Output the (x, y) coordinate of the center of the cell containing the given text.  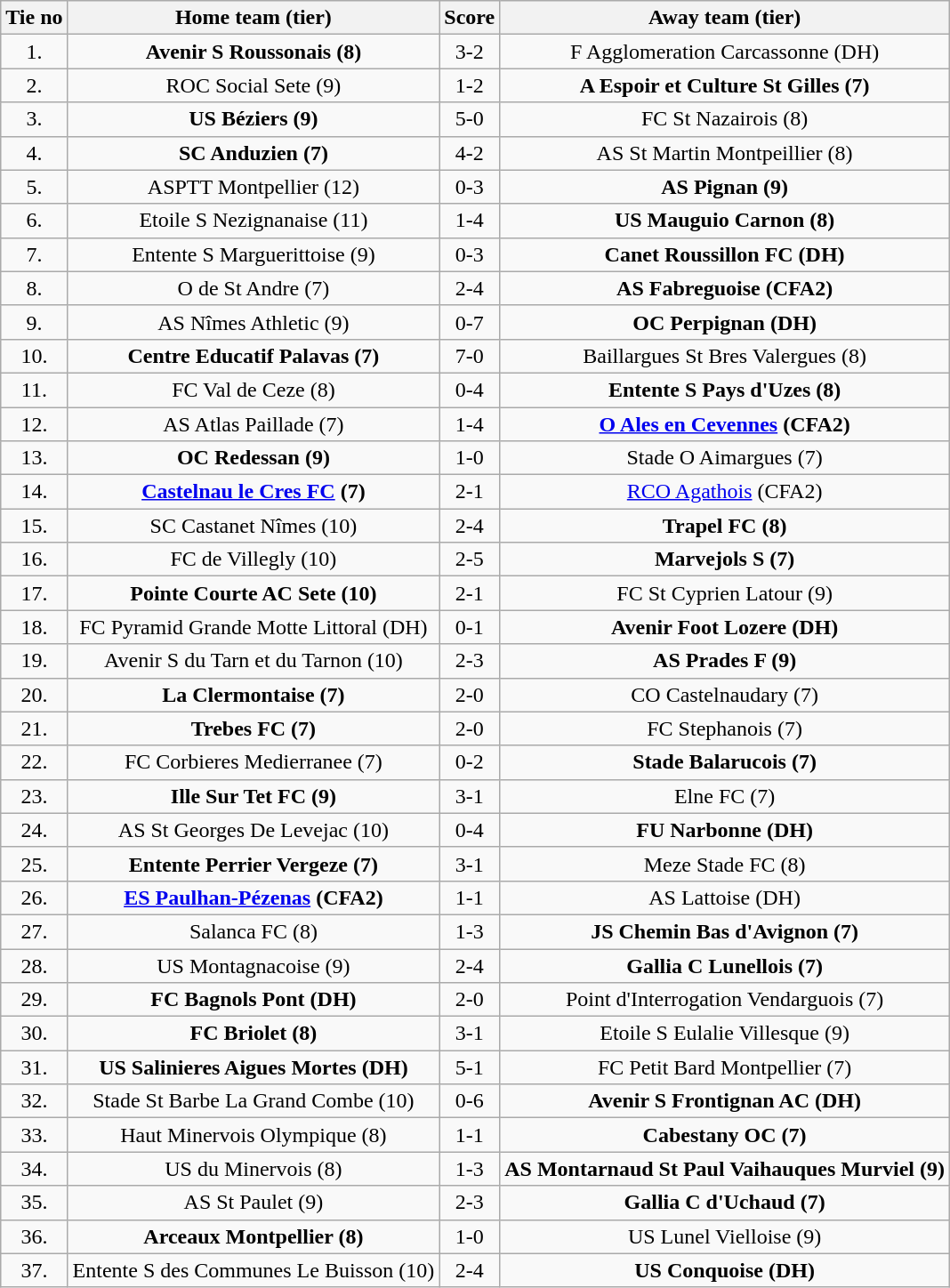
Cabestany OC (7) (725, 1135)
Point d'Interrogation Vendarguois (7) (725, 1000)
SC Castanet Nîmes (10) (254, 526)
US du Minervois (8) (254, 1169)
US Lunel Vielloise (9) (725, 1236)
23. (34, 796)
US Béziers (9) (254, 119)
5-1 (470, 1067)
32. (34, 1101)
0-1 (470, 627)
Baillargues St Bres Valergues (8) (725, 356)
6. (34, 221)
Stade St Barbe La Grand Combe (10) (254, 1101)
25. (34, 864)
AS Pignan (9) (725, 187)
US Conquoise (DH) (725, 1270)
AS Fabreguoise (CFA2) (725, 288)
Avenir S du Tarn et du Tarnon (10) (254, 661)
FC de Villegly (10) (254, 559)
12. (34, 424)
0-2 (470, 762)
7. (34, 254)
Centre Educatif Palavas (7) (254, 356)
Home team (tier) (254, 18)
US Mauguio Carnon (8) (725, 221)
11. (34, 390)
5-0 (470, 119)
10. (34, 356)
4-2 (470, 153)
14. (34, 492)
ASPTT Montpellier (12) (254, 187)
AS Atlas Paillade (7) (254, 424)
Avenir S Frontignan AC (DH) (725, 1101)
Haut Minervois Olympique (8) (254, 1135)
FC Stephanois (7) (725, 729)
FC Briolet (8) (254, 1034)
La Clermontaise (7) (254, 695)
2. (34, 85)
O Ales en Cevennes (CFA2) (725, 424)
FU Narbonne (DH) (725, 830)
37. (34, 1270)
US Montagnacoise (9) (254, 965)
33. (34, 1135)
AS St Paulet (9) (254, 1203)
13. (34, 458)
Marvejols S (7) (725, 559)
Trapel FC (8) (725, 526)
Trebes FC (7) (254, 729)
AS Prades F (9) (725, 661)
19. (34, 661)
FC Petit Bard Montpellier (7) (725, 1067)
22. (34, 762)
35. (34, 1203)
Entente Perrier Vergeze (7) (254, 864)
30. (34, 1034)
2-5 (470, 559)
24. (34, 830)
28. (34, 965)
15. (34, 526)
4. (34, 153)
OC Redessan (9) (254, 458)
Meze Stade FC (8) (725, 864)
0-6 (470, 1101)
Score (470, 18)
Pointe Courte AC Sete (10) (254, 593)
OC Perpignan (DH) (725, 322)
Away team (tier) (725, 18)
1. (34, 52)
0-7 (470, 322)
Avenir Foot Lozere (DH) (725, 627)
34. (34, 1169)
31. (34, 1067)
Ille Sur Tet FC (9) (254, 796)
ES Paulhan-Pézenas (CFA2) (254, 898)
FC St Cyprien Latour (9) (725, 593)
FC St Nazairois (8) (725, 119)
FC Bagnols Pont (DH) (254, 1000)
Gallia C Lunellois (7) (725, 965)
O de St Andre (7) (254, 288)
FC Val de Ceze (8) (254, 390)
AS Nîmes Athletic (9) (254, 322)
AS St Martin Montpeillier (8) (725, 153)
Tie no (34, 18)
Avenir S Roussonais (8) (254, 52)
ROC Social Sete (9) (254, 85)
1-2 (470, 85)
27. (34, 931)
Stade Balarucois (7) (725, 762)
AS St Georges De Levejac (10) (254, 830)
F Agglomeration Carcassonne (DH) (725, 52)
3-2 (470, 52)
FC Corbieres Medierranee (7) (254, 762)
20. (34, 695)
FC Pyramid Grande Motte Littoral (DH) (254, 627)
9. (34, 322)
8. (34, 288)
US Salinieres Aigues Mortes (DH) (254, 1067)
AS Montarnaud St Paul Vaihauques Murviel (9) (725, 1169)
3. (34, 119)
17. (34, 593)
Stade O Aimargues (7) (725, 458)
SC Anduzien (7) (254, 153)
Arceaux Montpellier (8) (254, 1236)
Etoile S Nezignanaise (11) (254, 221)
26. (34, 898)
36. (34, 1236)
CO Castelnaudary (7) (725, 695)
18. (34, 627)
JS Chemin Bas d'Avignon (7) (725, 931)
Etoile S Eulalie Villesque (9) (725, 1034)
Salanca FC (8) (254, 931)
Elne FC (7) (725, 796)
Entente S Marguerittoise (9) (254, 254)
Canet Roussillon FC (DH) (725, 254)
29. (34, 1000)
21. (34, 729)
Gallia C d'Uchaud (7) (725, 1203)
AS Lattoise (DH) (725, 898)
A Espoir et Culture St Gilles (7) (725, 85)
7-0 (470, 356)
Castelnau le Cres FC (7) (254, 492)
Entente S Pays d'Uzes (8) (725, 390)
RCO Agathois (CFA2) (725, 492)
16. (34, 559)
5. (34, 187)
Entente S des Communes Le Buisson (10) (254, 1270)
